Locate the cell with the specified text and output its (X, Y) center coordinate. 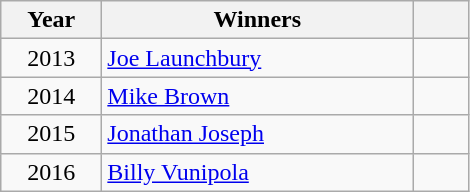
2013 (52, 58)
2016 (52, 172)
2015 (52, 134)
Winners (258, 20)
Year (52, 20)
Mike Brown (258, 96)
Joe Launchbury (258, 58)
Jonathan Joseph (258, 134)
2014 (52, 96)
Billy Vunipola (258, 172)
